Detect which cell encompasses the target text, then output its (x, y) center coordinate. 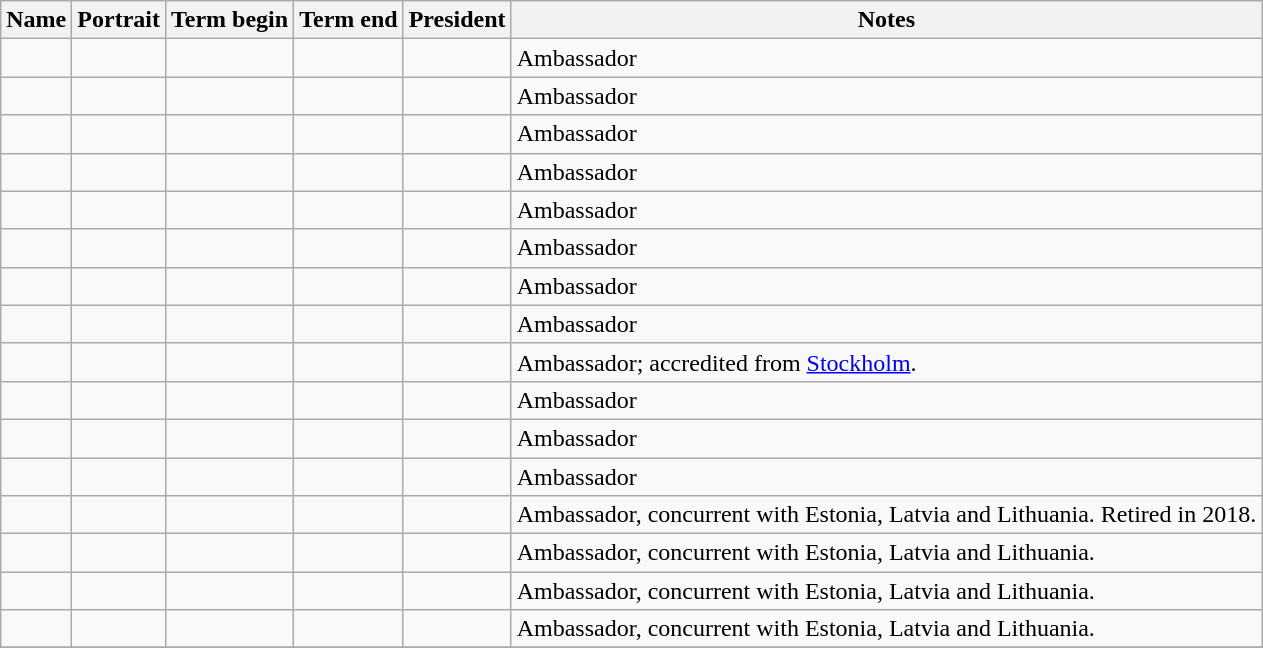
Ambassador, concurrent with Estonia, Latvia and Lithuania. Retired in 2018. (886, 515)
Term end (349, 20)
Ambassador; accredited from Stockholm. (886, 362)
President (457, 20)
Name (36, 20)
Term begin (229, 20)
Portrait (119, 20)
Notes (886, 20)
